Extract the [x, y] coordinate from the center of the cell holding the provided text.  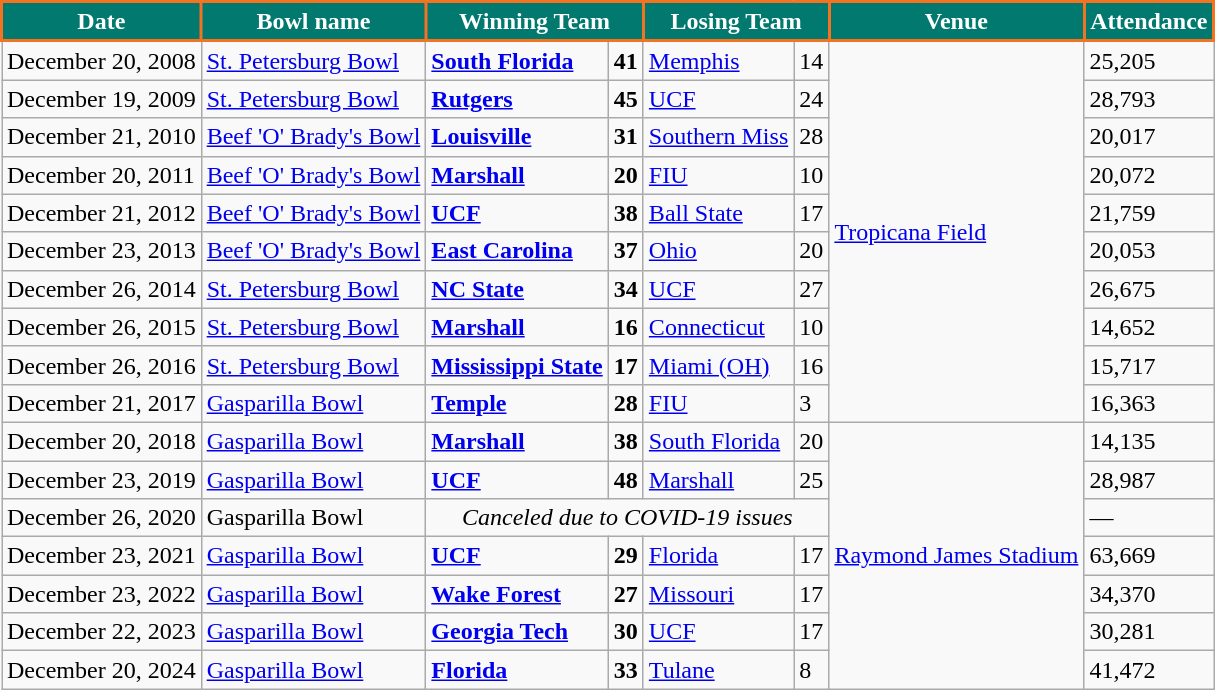
26,675 [1149, 289]
Connecticut [718, 327]
Temple [517, 403]
Tropicana Field [956, 232]
December 21, 2012 [102, 213]
East Carolina [517, 251]
21,759 [1149, 213]
45 [626, 99]
Venue [956, 22]
December 21, 2017 [102, 403]
December 20, 2011 [102, 175]
December 22, 2023 [102, 632]
29 [626, 556]
Winning Team [535, 22]
28,793 [1149, 99]
34,370 [1149, 594]
— [1149, 518]
14 [812, 60]
33 [626, 670]
Losing Team [736, 22]
December 26, 2020 [102, 518]
Ohio [718, 251]
48 [626, 479]
December 20, 2024 [102, 670]
NC State [517, 289]
December 26, 2016 [102, 365]
Missouri [718, 594]
25 [812, 479]
Attendance [1149, 22]
Raymond James Stadium [956, 555]
37 [626, 251]
December 26, 2014 [102, 289]
Ball State [718, 213]
41 [626, 60]
34 [626, 289]
Mississippi State [517, 365]
28,987 [1149, 479]
Bowl name [314, 22]
30 [626, 632]
December 23, 2013 [102, 251]
20,017 [1149, 137]
Rutgers [517, 99]
16,363 [1149, 403]
20,072 [1149, 175]
14,652 [1149, 327]
December 26, 2015 [102, 327]
December 21, 2010 [102, 137]
25,205 [1149, 60]
Georgia Tech [517, 632]
December 23, 2019 [102, 479]
December 23, 2021 [102, 556]
December 23, 2022 [102, 594]
Southern Miss [718, 137]
Louisville [517, 137]
8 [812, 670]
41,472 [1149, 670]
24 [812, 99]
20,053 [1149, 251]
Memphis [718, 60]
3 [812, 403]
15,717 [1149, 365]
December 20, 2018 [102, 441]
Wake Forest [517, 594]
Tulane [718, 670]
30,281 [1149, 632]
December 19, 2009 [102, 99]
14,135 [1149, 441]
31 [626, 137]
December 20, 2008 [102, 60]
63,669 [1149, 556]
Date [102, 22]
Canceled due to COVID-19 issues [628, 518]
Miami (OH) [718, 365]
